Provide the (x, y) coordinate of the cell's center where the given text is located.  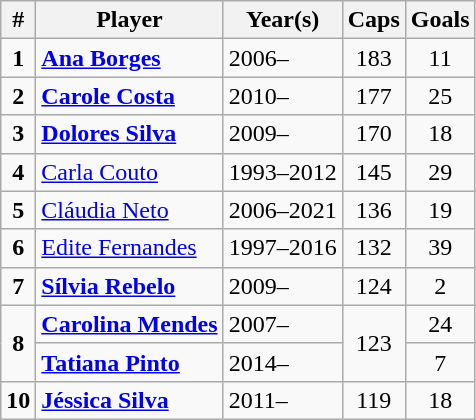
1 (18, 58)
4 (18, 172)
Carla Couto (130, 172)
Goals (440, 20)
132 (374, 248)
Year(s) (282, 20)
Dolores Silva (130, 134)
Jéssica Silva (130, 400)
2014– (282, 362)
2007– (282, 324)
1993–2012 (282, 172)
1997–2016 (282, 248)
136 (374, 210)
Tatiana Pinto (130, 362)
Carolina Mendes (130, 324)
119 (374, 400)
6 (18, 248)
Cláudia Neto (130, 210)
145 (374, 172)
Player (130, 20)
5 (18, 210)
8 (18, 343)
Caps (374, 20)
39 (440, 248)
# (18, 20)
11 (440, 58)
Carole Costa (130, 96)
Sílvia Rebelo (130, 286)
Edite Fernandes (130, 248)
2011– (282, 400)
2006–2021 (282, 210)
25 (440, 96)
177 (374, 96)
124 (374, 286)
3 (18, 134)
2006– (282, 58)
Ana Borges (130, 58)
10 (18, 400)
19 (440, 210)
2010– (282, 96)
123 (374, 343)
24 (440, 324)
170 (374, 134)
183 (374, 58)
29 (440, 172)
